Scan for the cell matching the given text and deliver its (x, y) coordinate at center. 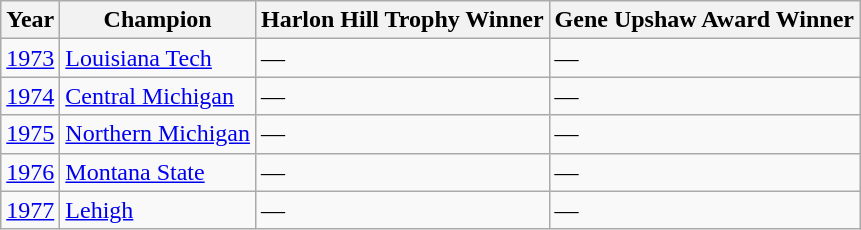
Northern Michigan (158, 134)
1975 (30, 134)
1974 (30, 96)
Central Michigan (158, 96)
Lehigh (158, 210)
Year (30, 20)
1977 (30, 210)
1976 (30, 172)
Louisiana Tech (158, 58)
Montana State (158, 172)
Harlon Hill Trophy Winner (402, 20)
Gene Upshaw Award Winner (704, 20)
1973 (30, 58)
Champion (158, 20)
